Provide the (x, y) coordinate of the cell's center where the given text is located.  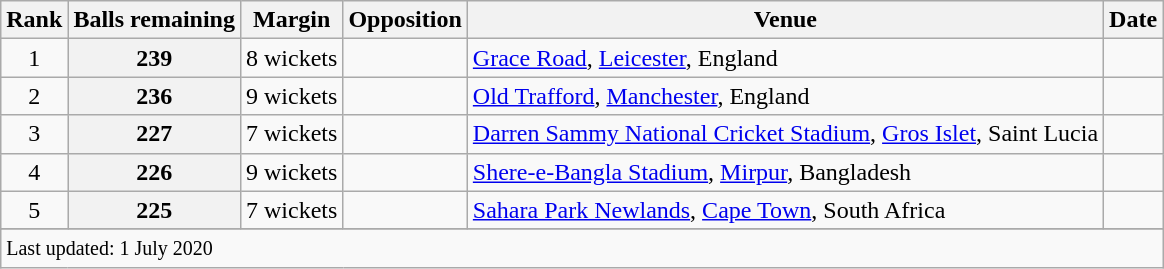
227 (154, 134)
225 (154, 210)
2 (34, 96)
8 wickets (291, 58)
Old Trafford, Manchester, England (785, 96)
3 (34, 134)
Venue (785, 20)
Balls remaining (154, 20)
Darren Sammy National Cricket Stadium, Gros Islet, Saint Lucia (785, 134)
5 (34, 210)
4 (34, 172)
Sahara Park Newlands, Cape Town, South Africa (785, 210)
Date (1134, 20)
239 (154, 58)
Rank (34, 20)
Shere-e-Bangla Stadium, Mirpur, Bangladesh (785, 172)
Opposition (405, 20)
Margin (291, 20)
226 (154, 172)
Grace Road, Leicester, England (785, 58)
1 (34, 58)
Last updated: 1 July 2020 (582, 248)
236 (154, 96)
